Identify which cell holds the provided text, then report its (X, Y) central coordinate. 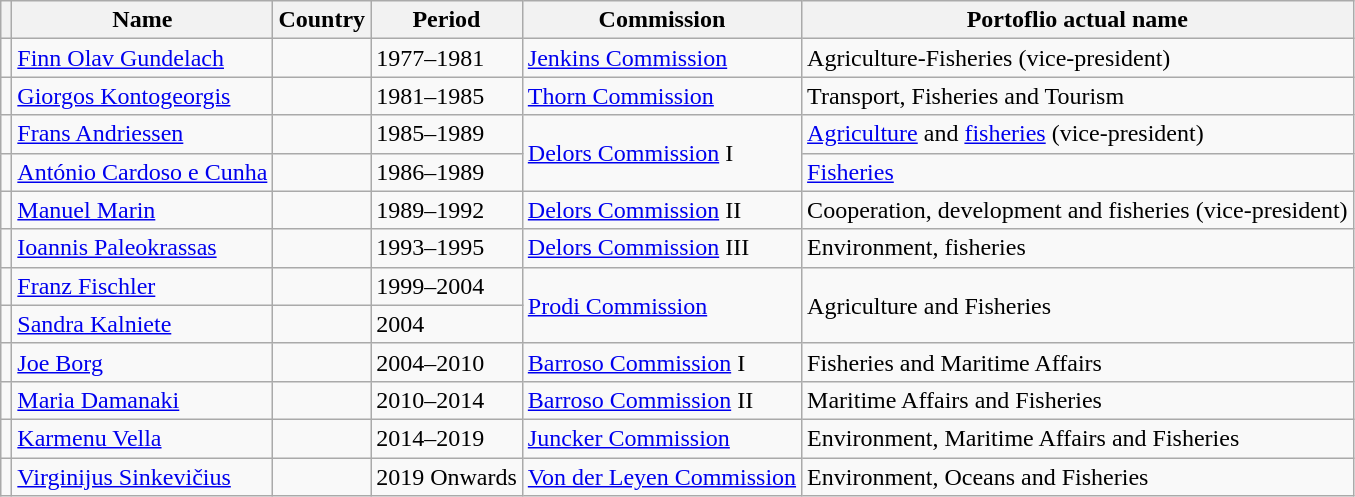
António Cardoso e Cunha (142, 172)
1999–2004 (447, 286)
Barroso Commission II (662, 400)
2004 (447, 324)
1986–1989 (447, 172)
Fisheries and Maritime Affairs (1078, 362)
1993–1995 (447, 248)
Thorn Commission (662, 96)
2019 Onwards (447, 477)
Delors Commission III (662, 248)
Finn Olav Gundelach (142, 58)
Virginijus Sinkevičius (142, 477)
Environment, Maritime Affairs and Fisheries (1078, 438)
Commission (662, 20)
Von der Leyen Commission (662, 477)
Fisheries (1078, 172)
Agriculture and fisheries (vice-president) (1078, 134)
1985–1989 (447, 134)
Portoflio actual name (1078, 20)
Maritime Affairs and Fisheries (1078, 400)
Agriculture-Fisheries (vice-president) (1078, 58)
Prodi Commission (662, 305)
Manuel Marin (142, 210)
Transport, Fisheries and Tourism (1078, 96)
Ioannis Paleokrassas (142, 248)
Cooperation, development and fisheries (vice-president) (1078, 210)
Jenkins Commission (662, 58)
Joe Borg (142, 362)
Delors Commission I (662, 153)
Juncker Commission (662, 438)
Name (142, 20)
2014–2019 (447, 438)
2010–2014 (447, 400)
Delors Commission II (662, 210)
Environment, Oceans and Fisheries (1078, 477)
Maria Damanaki (142, 400)
1989–1992 (447, 210)
Environment, fisheries (1078, 248)
Giorgos Kontogeorgis (142, 96)
2004–2010 (447, 362)
Karmenu Vella (142, 438)
Franz Fischler (142, 286)
Sandra Kalniete (142, 324)
1981–1985 (447, 96)
Frans Andriessen (142, 134)
Barroso Commission I (662, 362)
Country (322, 20)
Period (447, 20)
1977–1981 (447, 58)
Agriculture and Fisheries (1078, 305)
